Return the (x, y) coordinate for the center point of the cell that contains the specified text.  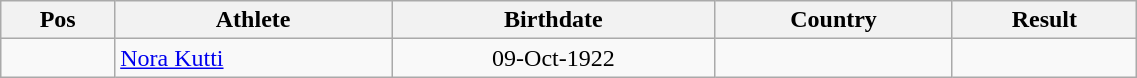
09-Oct-1922 (554, 58)
Country (834, 20)
Athlete (254, 20)
Result (1044, 20)
Nora Kutti (254, 58)
Birthdate (554, 20)
Pos (58, 20)
